From the cell containing the given text, extract its center point as [x, y] coordinate. 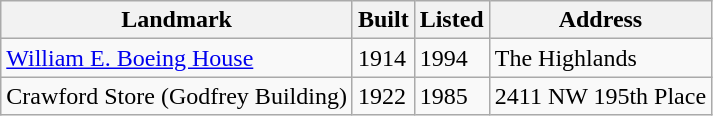
Built [383, 20]
Address [600, 20]
1922 [383, 96]
William E. Boeing House [177, 58]
Landmark [177, 20]
1994 [452, 58]
1985 [452, 96]
Crawford Store (Godfrey Building) [177, 96]
The Highlands [600, 58]
1914 [383, 58]
2411 NW 195th Place [600, 96]
Listed [452, 20]
